Scan for the cell matching the given text and deliver its (x, y) coordinate at center. 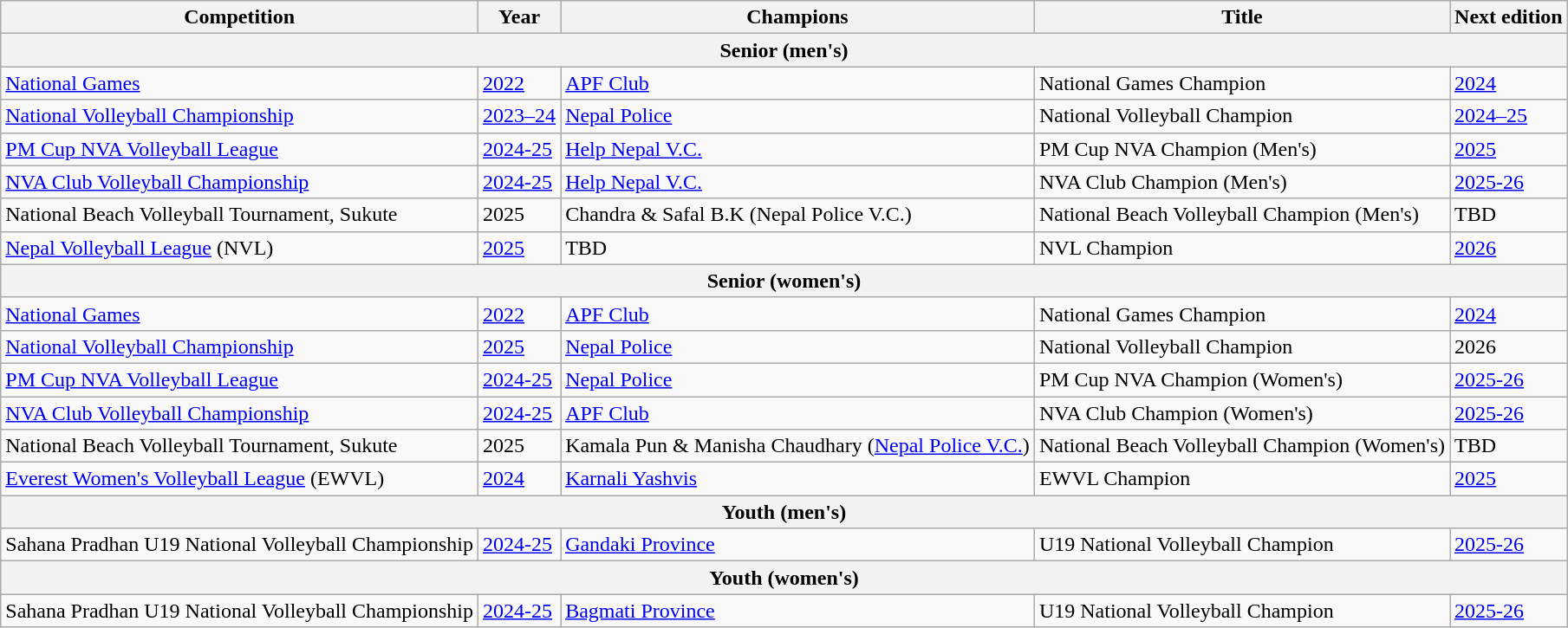
PM Cup NVA Champion (Women's) (1241, 379)
EWVL Champion (1241, 479)
Title (1241, 17)
Senior (women's) (784, 281)
Youth (women's) (784, 578)
NVL Champion (1241, 248)
Chandra & Safal B.K (Nepal Police V.C.) (797, 215)
Youth (men's) (784, 512)
PM Cup NVA Champion (Men's) (1241, 149)
Everest Women's Volleyball League (EWVL) (239, 479)
National Beach Volleyball Champion (Men's) (1241, 215)
National Beach Volleyball Champion (Women's) (1241, 446)
NVA Club Champion (Women's) (1241, 413)
2023–24 (520, 116)
NVA Club Champion (Men's) (1241, 182)
Karnali Yashvis (797, 479)
Nepal Volleyball League (NVL) (239, 248)
Bagmati Province (797, 611)
Year (520, 17)
Competition (239, 17)
Kamala Pun & Manisha Chaudhary (Nepal Police V.C.) (797, 446)
Gandaki Province (797, 545)
Champions (797, 17)
2024–25 (1509, 116)
Next edition (1509, 17)
Senior (men's) (784, 50)
